Pinpoint the cell where the given text exists, returning its (x, y) midpoint coordinate. 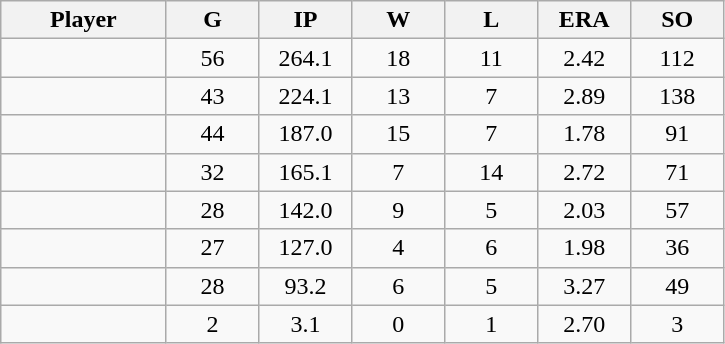
127.0 (306, 248)
56 (212, 58)
Player (84, 20)
3.27 (584, 286)
1.78 (584, 134)
2.42 (584, 58)
SO (678, 20)
142.0 (306, 210)
W (398, 20)
36 (678, 248)
1.98 (584, 248)
0 (398, 324)
3 (678, 324)
27 (212, 248)
44 (212, 134)
112 (678, 58)
2 (212, 324)
138 (678, 96)
4 (398, 248)
9 (398, 210)
2.89 (584, 96)
71 (678, 172)
3.1 (306, 324)
43 (212, 96)
G (212, 20)
18 (398, 58)
2.72 (584, 172)
57 (678, 210)
IP (306, 20)
49 (678, 286)
93.2 (306, 286)
32 (212, 172)
14 (492, 172)
15 (398, 134)
ERA (584, 20)
L (492, 20)
165.1 (306, 172)
224.1 (306, 96)
2.03 (584, 210)
91 (678, 134)
1 (492, 324)
13 (398, 96)
187.0 (306, 134)
264.1 (306, 58)
2.70 (584, 324)
11 (492, 58)
